Detect which cell encompasses the target text, then output its (x, y) center coordinate. 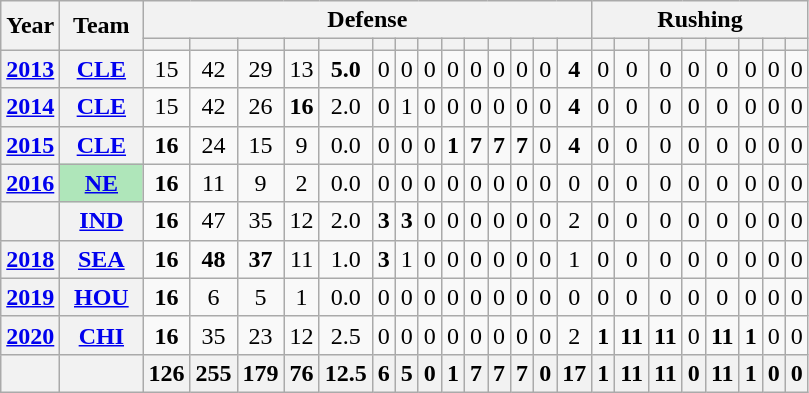
1.0 (346, 259)
47 (214, 221)
23 (260, 335)
126 (166, 373)
IND (102, 221)
Rushing (700, 20)
2016 (30, 183)
24 (214, 145)
255 (214, 373)
5.0 (346, 69)
Defense (368, 20)
2.5 (346, 335)
76 (302, 373)
37 (260, 259)
Year (30, 26)
Team (102, 26)
17 (574, 373)
NE (102, 183)
29 (260, 69)
2015 (30, 145)
12.5 (346, 373)
SEA (102, 259)
CHI (102, 335)
2014 (30, 107)
2019 (30, 297)
2013 (30, 69)
179 (260, 373)
2020 (30, 335)
2018 (30, 259)
13 (302, 69)
HOU (102, 297)
26 (260, 107)
48 (214, 259)
